Extract the [x, y] coordinate from the center of the cell holding the provided text.  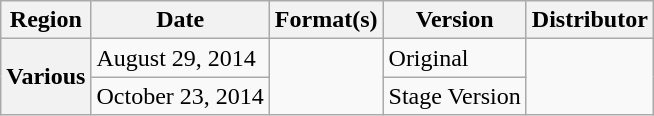
Region [46, 20]
Distributor [590, 20]
Original [454, 58]
August 29, 2014 [180, 58]
Various [46, 77]
Date [180, 20]
Stage Version [454, 96]
Format(s) [326, 20]
October 23, 2014 [180, 96]
Version [454, 20]
